Scan for the cell matching the given text and deliver its (x, y) coordinate at center. 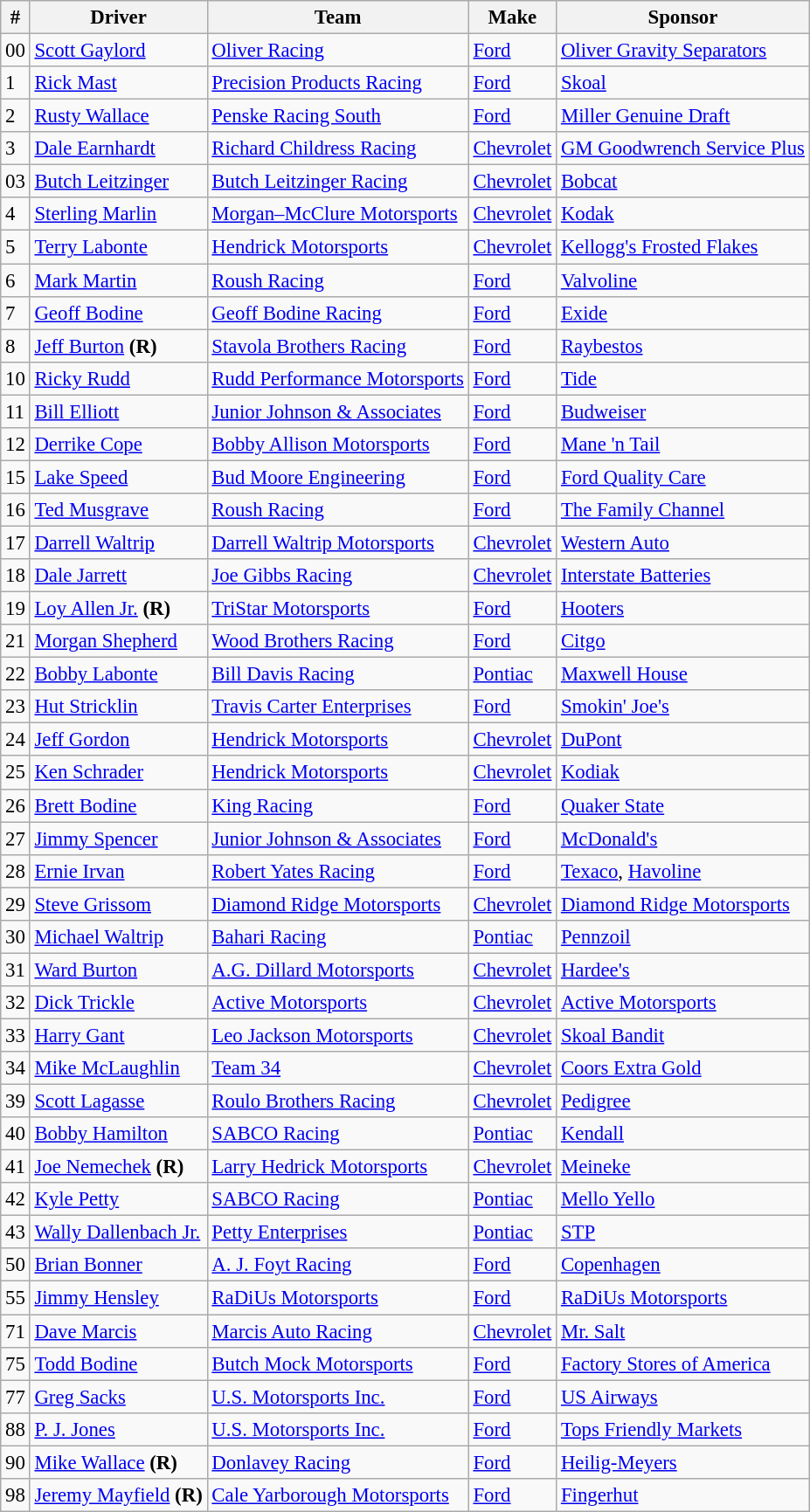
Bobby Labonte (119, 674)
39 (16, 1101)
Larry Hedrick Motorsports (337, 1167)
33 (16, 1035)
Kellogg's Frosted Flakes (683, 247)
6 (16, 280)
00 (16, 51)
22 (16, 674)
Bobby Hamilton (119, 1134)
42 (16, 1199)
Jeff Burton (R) (119, 346)
Michael Waltrip (119, 937)
Loy Allen Jr. (R) (119, 609)
Driver (119, 17)
Jimmy Spencer (119, 839)
Ted Musgrave (119, 510)
Sponsor (683, 17)
Budweiser (683, 411)
A. J. Foyt Racing (337, 1266)
Rudd Performance Motorsports (337, 378)
P. J. Jones (119, 1429)
Todd Bodine (119, 1364)
Exide (683, 313)
Pedigree (683, 1101)
4 (16, 214)
7 (16, 313)
19 (16, 609)
Roulo Brothers Racing (337, 1101)
2 (16, 116)
STP (683, 1232)
Factory Stores of America (683, 1364)
Make (512, 17)
Tops Friendly Markets (683, 1429)
Rick Mast (119, 83)
43 (16, 1232)
Sterling Marlin (119, 214)
Team (337, 17)
A.G. Dillard Motorsports (337, 970)
Robert Yates Racing (337, 871)
Jeff Gordon (119, 740)
Heilig-Meyers (683, 1462)
34 (16, 1068)
Cale Yarborough Motorsports (337, 1495)
23 (16, 707)
75 (16, 1364)
Terry Labonte (119, 247)
Morgan–McClure Motorsports (337, 214)
Dale Earnhardt (119, 148)
50 (16, 1266)
1 (16, 83)
Ken Schrader (119, 773)
Wood Brothers Racing (337, 641)
Skoal Bandit (683, 1035)
Lake Speed (119, 477)
11 (16, 411)
55 (16, 1298)
Kendall (683, 1134)
Joe Nemechek (R) (119, 1167)
Coors Extra Gold (683, 1068)
Dave Marcis (119, 1331)
Pennzoil (683, 937)
GM Goodwrench Service Plus (683, 148)
Mike McLaughlin (119, 1068)
The Family Channel (683, 510)
8 (16, 346)
Hardee's (683, 970)
Fingerhut (683, 1495)
Geoff Bodine (119, 313)
40 (16, 1134)
Precision Products Racing (337, 83)
Geoff Bodine Racing (337, 313)
Ricky Rudd (119, 378)
Rusty Wallace (119, 116)
26 (16, 805)
Ernie Irvan (119, 871)
Scott Lagasse (119, 1101)
Bill Davis Racing (337, 674)
Butch Leitzinger (119, 182)
Joe Gibbs Racing (337, 576)
Ward Burton (119, 970)
17 (16, 542)
Mr. Salt (683, 1331)
Kodak (683, 214)
28 (16, 871)
Bahari Racing (337, 937)
Hooters (683, 609)
Mark Martin (119, 280)
Bobcat (683, 182)
# (16, 17)
Team 34 (337, 1068)
Kodiak (683, 773)
Harry Gant (119, 1035)
27 (16, 839)
Texaco, Havoline (683, 871)
03 (16, 182)
Hut Stricklin (119, 707)
Jimmy Hensley (119, 1298)
Dale Jarrett (119, 576)
Bill Elliott (119, 411)
Penske Racing South (337, 116)
Bud Moore Engineering (337, 477)
Brian Bonner (119, 1266)
DuPont (683, 740)
Richard Childress Racing (337, 148)
41 (16, 1167)
21 (16, 641)
Quaker State (683, 805)
Darrell Waltrip (119, 542)
Derrike Cope (119, 445)
King Racing (337, 805)
Dick Trickle (119, 1003)
Donlavey Racing (337, 1462)
Scott Gaylord (119, 51)
TriStar Motorsports (337, 609)
Greg Sacks (119, 1397)
Mello Yello (683, 1199)
Oliver Gravity Separators (683, 51)
Valvoline (683, 280)
Citgo (683, 641)
90 (16, 1462)
McDonald's (683, 839)
Copenhagen (683, 1266)
US Airways (683, 1397)
Leo Jackson Motorsports (337, 1035)
Kyle Petty (119, 1199)
Smokin' Joe's (683, 707)
Meineke (683, 1167)
Ford Quality Care (683, 477)
Bobby Allison Motorsports (337, 445)
Marcis Auto Racing (337, 1331)
77 (16, 1397)
Travis Carter Enterprises (337, 707)
15 (16, 477)
12 (16, 445)
Morgan Shepherd (119, 641)
71 (16, 1331)
31 (16, 970)
10 (16, 378)
Mike Wallace (R) (119, 1462)
24 (16, 740)
Jeremy Mayfield (R) (119, 1495)
18 (16, 576)
Western Auto (683, 542)
Steve Grissom (119, 904)
Raybestos (683, 346)
5 (16, 247)
32 (16, 1003)
Skoal (683, 83)
29 (16, 904)
Wally Dallenbach Jr. (119, 1232)
Maxwell House (683, 674)
Brett Bodine (119, 805)
Butch Leitzinger Racing (337, 182)
Mane 'n Tail (683, 445)
Oliver Racing (337, 51)
Miller Genuine Draft (683, 116)
98 (16, 1495)
30 (16, 937)
16 (16, 510)
Butch Mock Motorsports (337, 1364)
25 (16, 773)
Tide (683, 378)
Darrell Waltrip Motorsports (337, 542)
88 (16, 1429)
Interstate Batteries (683, 576)
3 (16, 148)
Stavola Brothers Racing (337, 346)
Petty Enterprises (337, 1232)
